Identify which cell holds the provided text, then report its [X, Y] central coordinate. 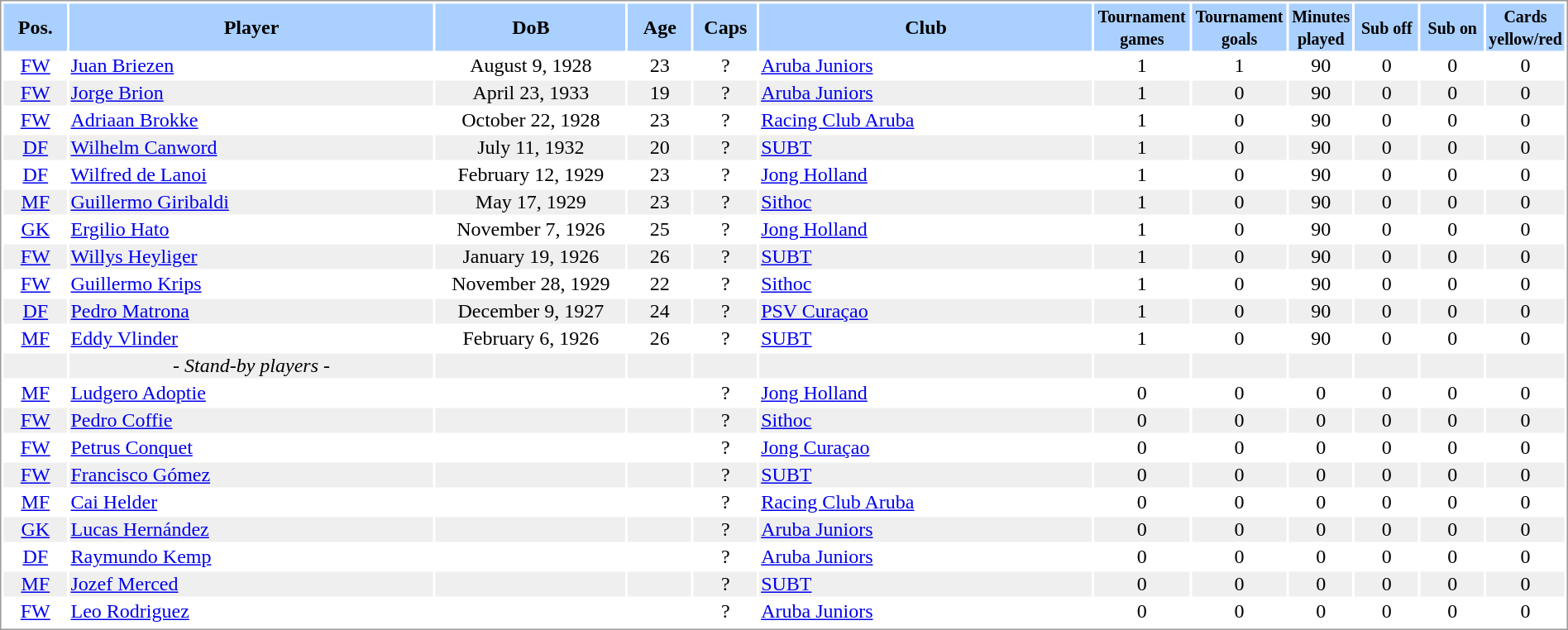
Jozef Merced [251, 585]
Adriaan Brokke [251, 120]
Pedro Coffie [251, 421]
November 7, 1926 [531, 229]
August 9, 1928 [531, 65]
Cai Helder [251, 502]
Francisco Gómez [251, 475]
Wilfred de Lanoi [251, 174]
25 [660, 229]
May 17, 1929 [531, 203]
20 [660, 148]
PSV Curaçao [926, 312]
Pedro Matrona [251, 312]
19 [660, 93]
- Stand-by players - [251, 366]
Tournamentgoals [1239, 26]
Wilhelm Canword [251, 148]
Age [660, 26]
24 [660, 312]
February 6, 1926 [531, 338]
Leo Rodriguez [251, 611]
February 12, 1929 [531, 174]
Tournamentgames [1141, 26]
Jorge Brion [251, 93]
Minutesplayed [1322, 26]
Jong Curaçao [926, 447]
Lucas Hernández [251, 530]
Petrus Conquet [251, 447]
Raymundo Kemp [251, 556]
Cardsyellow/red [1526, 26]
Eddy Vlinder [251, 338]
DoB [531, 26]
Juan Briezen [251, 65]
22 [660, 284]
Ludgero Adoptie [251, 393]
Sub on [1452, 26]
Sub off [1386, 26]
Caps [726, 26]
April 23, 1933 [531, 93]
January 19, 1926 [531, 257]
Pos. [35, 26]
Player [251, 26]
Guillermo Krips [251, 284]
Club [926, 26]
November 28, 1929 [531, 284]
October 22, 1928 [531, 120]
July 11, 1932 [531, 148]
December 9, 1927 [531, 312]
Ergilio Hato [251, 229]
Willys Heyliger [251, 257]
Guillermo Giribaldi [251, 203]
